Provide the [x, y] coordinate of the cell's center where the given text is located.  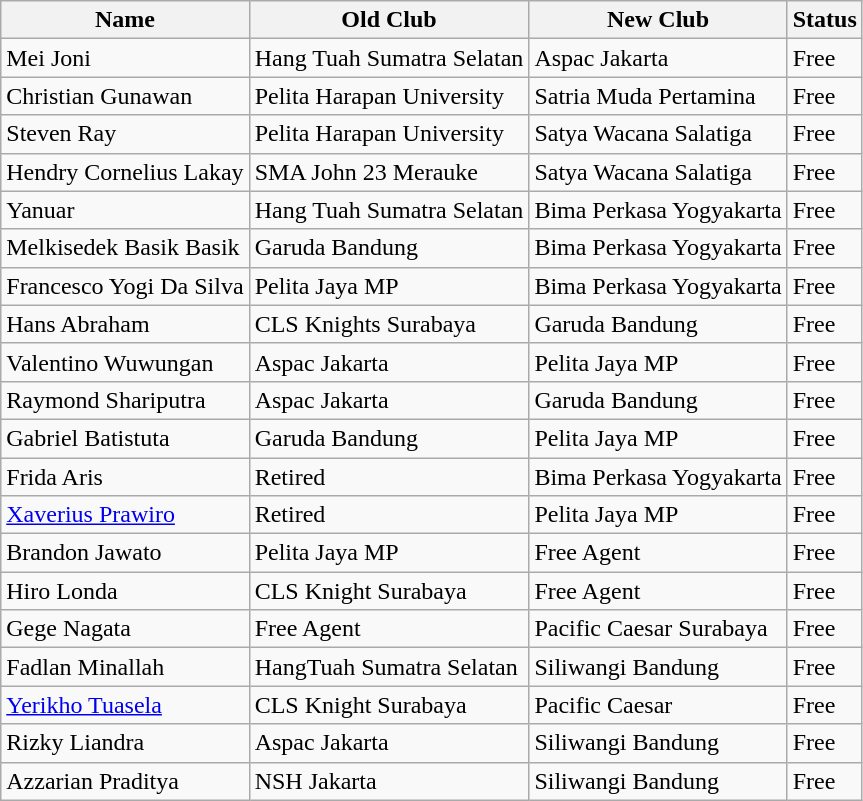
Rizky Liandra [125, 743]
Francesco Yogi Da Silva [125, 286]
Pacific Caesar Surabaya [658, 629]
New Club [658, 20]
Hans Abraham [125, 324]
Gege Nagata [125, 629]
Valentino Wuwungan [125, 362]
Yanuar [125, 210]
Christian Gunawan [125, 96]
CLS Knights Surabaya [389, 324]
Azzarian Praditya [125, 781]
Fadlan Minallah [125, 667]
Status [824, 20]
Name [125, 20]
Pacific Caesar [658, 705]
Hiro Londa [125, 591]
Hendry Cornelius Lakay [125, 172]
HangTuah Sumatra Selatan [389, 667]
Raymond Shariputra [125, 400]
Melkisedek Basik Basik [125, 248]
NSH Jakarta [389, 781]
Mei Joni [125, 58]
Yerikho Tuasela [125, 705]
Frida Aris [125, 477]
Gabriel Batistuta [125, 438]
Old Club [389, 20]
Steven Ray [125, 134]
Brandon Jawato [125, 553]
SMA John 23 Merauke [389, 172]
Satria Muda Pertamina [658, 96]
Xaverius Prawiro [125, 515]
